Provide the (X, Y) coordinate of the cell's center where the given text is located.  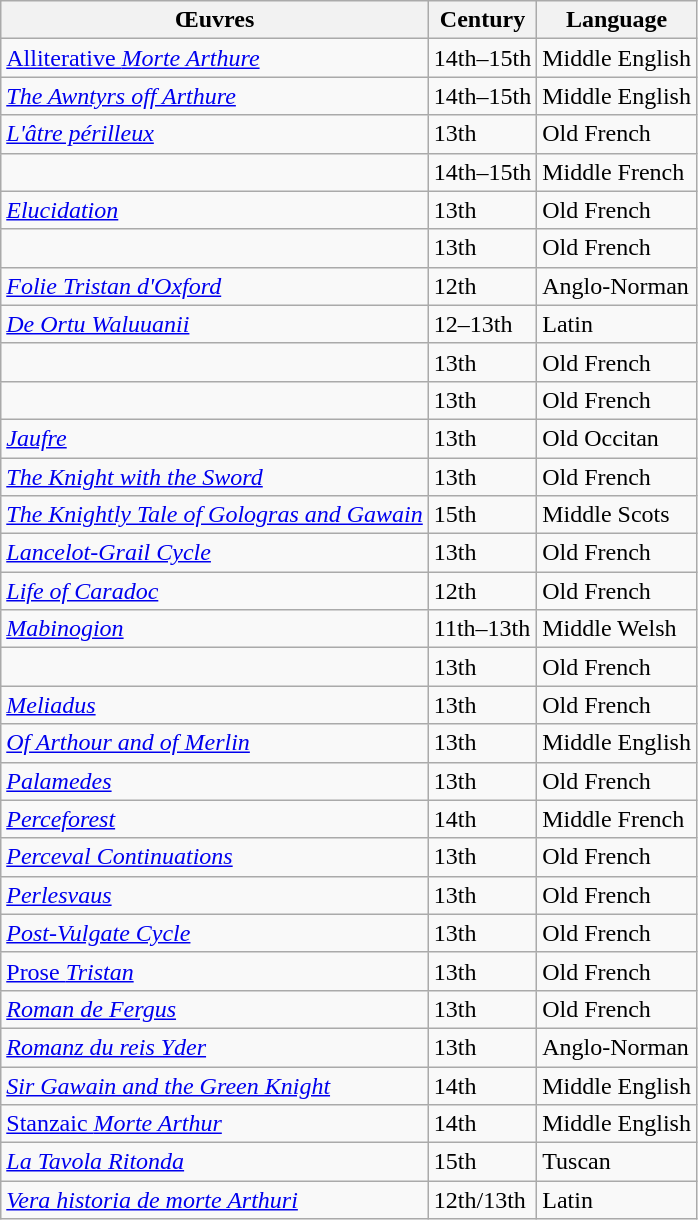
12th/13th (482, 1200)
Prose Tristan (215, 971)
La Tavola Ritonda (215, 1162)
Sir Gawain and the Green Knight (215, 1085)
Jaufre (215, 438)
Language (617, 20)
Perceval Continuations (215, 857)
Romanz du reis Yder (215, 1047)
Vera historia de morte Arthuri (215, 1200)
Stanzaic Morte Arthur (215, 1124)
Of Arthour and of Merlin (215, 743)
De Ortu Waluuanii (215, 324)
12–13th (482, 324)
11th–13th (482, 629)
Œuvres (215, 20)
Life of Caradoc (215, 591)
Elucidation (215, 210)
Post-Vulgate Cycle (215, 933)
Lancelot-Grail Cycle (215, 553)
Palamedes (215, 781)
Meliadus (215, 705)
Middle Welsh (617, 629)
L'âtre périlleux (215, 134)
The Knightly Tale of Gologras and Gawain (215, 515)
The Knight with the Sword (215, 477)
The Awntyrs off Arthure (215, 96)
Old Occitan (617, 438)
Century (482, 20)
Mabinogion (215, 629)
Middle Scots (617, 515)
Alliterative Morte Arthure (215, 58)
Perlesvaus (215, 895)
Roman de Fergus (215, 1009)
Tuscan (617, 1162)
Perceforest (215, 819)
Folie Tristan d'Oxford (215, 286)
